Locate the cell with the specified text and output its [x, y] center coordinate. 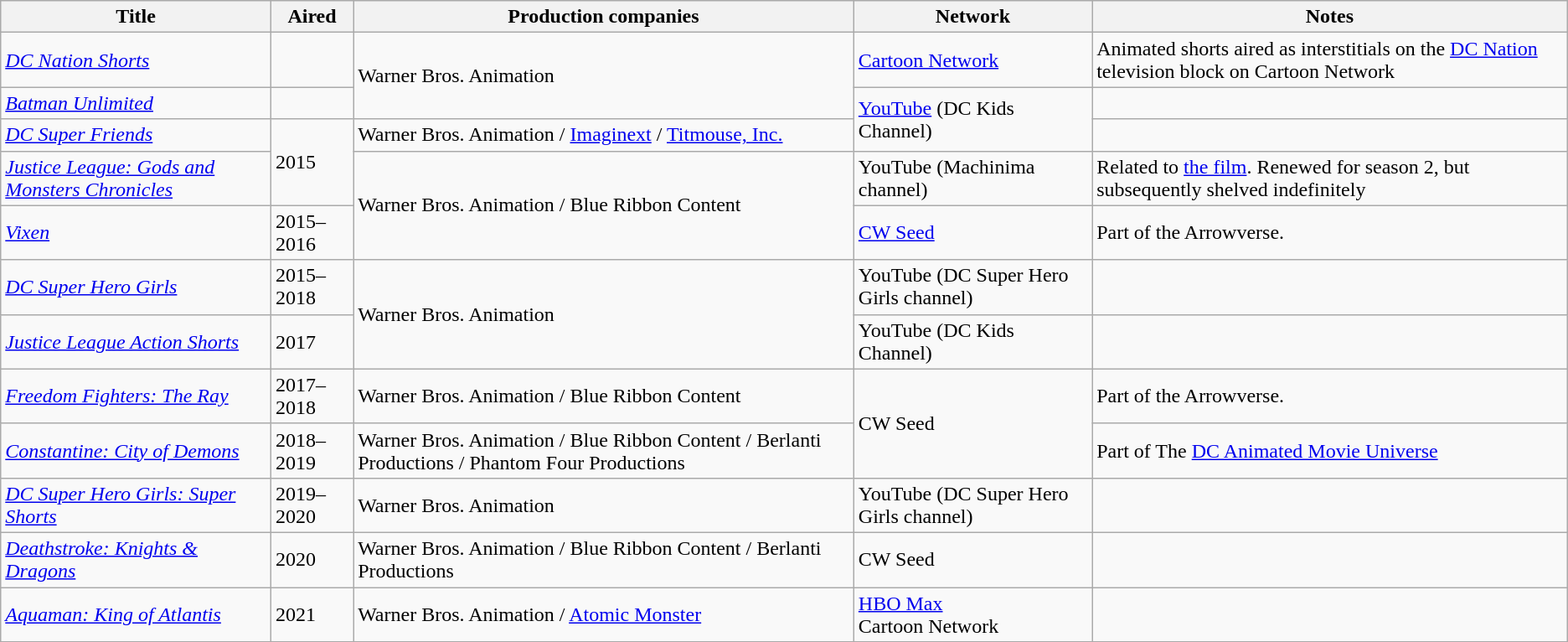
Notes [1330, 17]
2021 [312, 614]
Batman Unlimited [136, 103]
Network [972, 17]
2019–2020 [312, 505]
Justice League Action Shorts [136, 342]
DC Super Hero Girls [136, 287]
2018–2019 [312, 451]
2015–2018 [312, 287]
YouTube (Machinima channel) [972, 178]
Cartoon Network [972, 60]
Warner Bros. Animation / Blue Ribbon Content / Berlanti Productions [604, 560]
2020 [312, 560]
Vixen [136, 233]
DC Super Friends [136, 135]
Warner Bros. Animation / Blue Ribbon Content / Berlanti Productions / Phantom Four Productions [604, 451]
Related to the film. Renewed for season 2, but subsequently shelved indefinitely [1330, 178]
2015–2016 [312, 233]
Justice League: Gods and Monsters Chronicles [136, 178]
Production companies [604, 17]
Constantine: City of Demons [136, 451]
Title [136, 17]
Deathstroke: Knights & Dragons [136, 560]
2015 [312, 163]
Part of The DC Animated Movie Universe [1330, 451]
Animated shorts aired as interstitials on the DC Nation television block on Cartoon Network [1330, 60]
2017 [312, 342]
DC Super Hero Girls: Super Shorts [136, 505]
2017–2018 [312, 396]
Aired [312, 17]
Warner Bros. Animation / Atomic Monster [604, 614]
Freedom Fighters: The Ray [136, 396]
Warner Bros. Animation / Imaginext / Titmouse, Inc. [604, 135]
HBO MaxCartoon Network [972, 614]
Aquaman: King of Atlantis [136, 614]
DC Nation Shorts [136, 60]
